Return the (x, y) coordinate for the center point of the cell that contains the specified text.  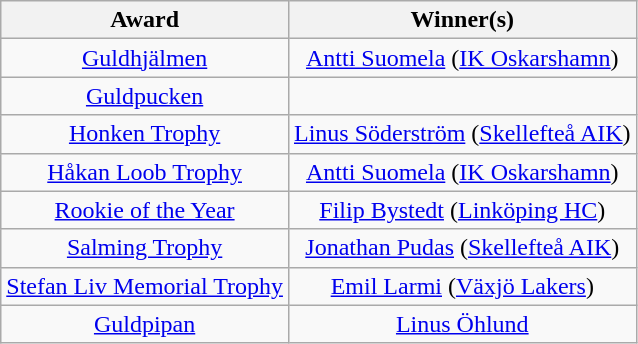
Stefan Liv Memorial Trophy (145, 286)
Guldpucken (145, 96)
Guldhjälmen (145, 58)
Linus Söderström (Skellefteå AIK) (462, 134)
Honken Trophy (145, 134)
Rookie of the Year (145, 210)
Guldpipan (145, 324)
Emil Larmi (Växjö Lakers) (462, 286)
Winner(s) (462, 20)
Salming Trophy (145, 248)
Jonathan Pudas (Skellefteå AIK) (462, 248)
Håkan Loob Trophy (145, 172)
Filip Bystedt (Linköping HC) (462, 210)
Award (145, 20)
Linus Öhlund (462, 324)
